Provide the (x, y) coordinate of the cell's center where the given text is located.  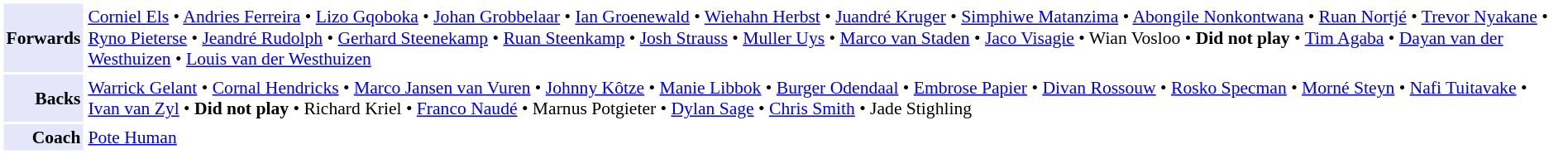
Backs (43, 98)
Coach (43, 137)
Forwards (43, 37)
Pote Human (825, 137)
